Provide the [x, y] coordinate of the cell's center where the given text is located.  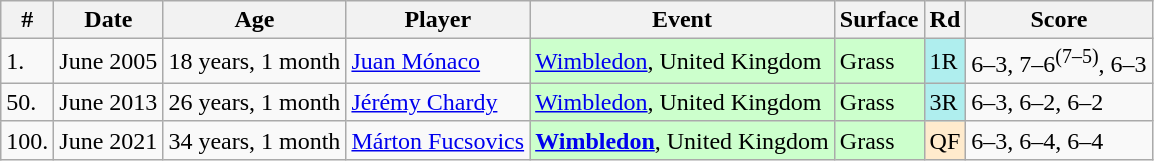
3R [945, 102]
Score [1059, 20]
Date [108, 20]
100. [28, 140]
1R [945, 62]
1. [28, 62]
June 2005 [108, 62]
Player [438, 20]
6–3, 6–4, 6–4 [1059, 140]
50. [28, 102]
6–3, 6–2, 6–2 [1059, 102]
Event [682, 20]
QF [945, 140]
June 2021 [108, 140]
Jérémy Chardy [438, 102]
18 years, 1 month [254, 62]
Surface [879, 20]
Juan Mónaco [438, 62]
6–3, 7–6(7–5), 6–3 [1059, 62]
# [28, 20]
26 years, 1 month [254, 102]
Age [254, 20]
Márton Fucsovics [438, 140]
34 years, 1 month [254, 140]
June 2013 [108, 102]
Rd [945, 20]
